Identify which cell holds the provided text, then report its [x, y] central coordinate. 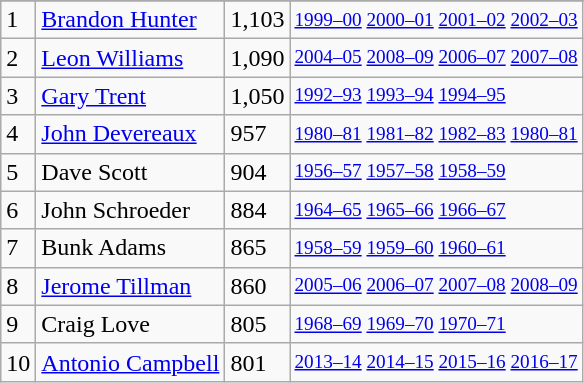
Antonio Campbell [130, 362]
1,103 [258, 20]
Brandon Hunter [130, 20]
3 [18, 96]
10 [18, 362]
1999–00 2000–01 2001–02 2002–03 [436, 20]
John Schroeder [130, 210]
4 [18, 134]
8 [18, 286]
904 [258, 172]
1980–81 1981–82 1982–83 1980–81 [436, 134]
2005–06 2006–07 2007–08 2008–09 [436, 286]
Bunk Adams [130, 248]
Dave Scott [130, 172]
1964–65 1965–66 1966–67 [436, 210]
805 [258, 324]
865 [258, 248]
1956–57 1957–58 1958–59 [436, 172]
Craig Love [130, 324]
2004–05 2008–09 2006–07 2007–08 [436, 58]
1 [18, 20]
860 [258, 286]
1,050 [258, 96]
1992–93 1993–94 1994–95 [436, 96]
9 [18, 324]
5 [18, 172]
Gary Trent [130, 96]
1958–59 1959–60 1960–61 [436, 248]
957 [258, 134]
6 [18, 210]
Leon Williams [130, 58]
John Devereaux [130, 134]
Jerome Tillman [130, 286]
2 [18, 58]
2013–14 2014–15 2015–16 2016–17 [436, 362]
884 [258, 210]
1,090 [258, 58]
1968–69 1969–70 1970–71 [436, 324]
801 [258, 362]
7 [18, 248]
